Return [x, y] of the center of cell containing provided text 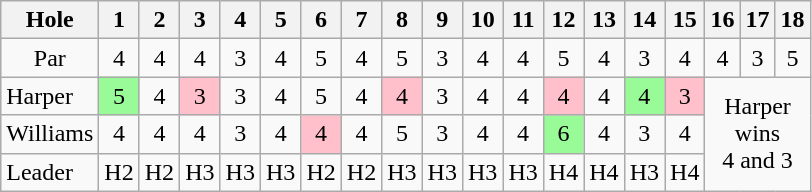
9 [442, 20]
Harper [50, 96]
12 [563, 20]
1 [119, 20]
2 [159, 20]
Leader [50, 172]
16 [722, 20]
10 [482, 20]
Harperwins4 and 3 [758, 134]
7 [361, 20]
8 [402, 20]
18 [792, 20]
17 [758, 20]
11 [523, 20]
Williams [50, 134]
13 [604, 20]
Par [50, 58]
14 [644, 20]
15 [685, 20]
Hole [50, 20]
